For the text-containing cell, return its midpoint in (X, Y) coordinate format. 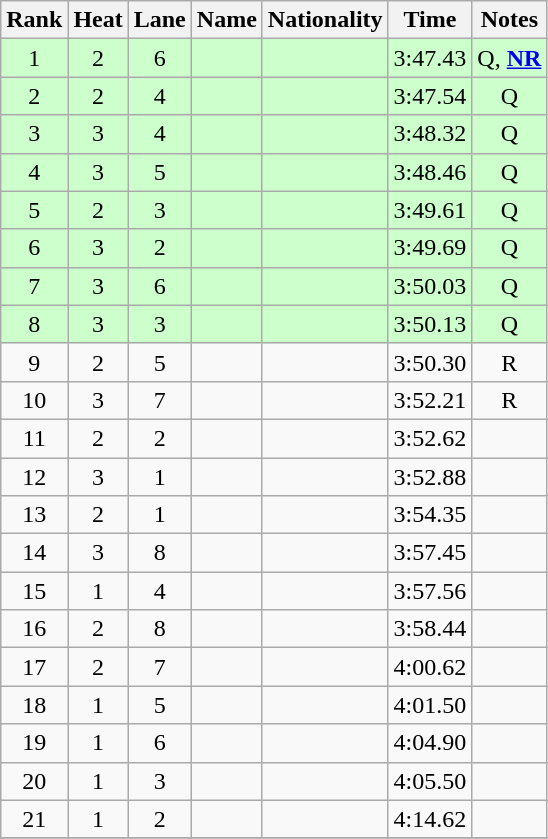
11 (34, 438)
3:57.56 (430, 591)
12 (34, 477)
Lane (160, 20)
3:58.44 (430, 629)
4:14.62 (430, 819)
3:49.61 (430, 210)
20 (34, 781)
3:57.45 (430, 553)
3:47.54 (430, 96)
3:47.43 (430, 58)
Rank (34, 20)
Time (430, 20)
15 (34, 591)
21 (34, 819)
3:52.62 (430, 438)
3:49.69 (430, 248)
9 (34, 362)
Heat (98, 20)
18 (34, 705)
Notes (510, 20)
4:04.90 (430, 743)
3:48.32 (430, 134)
3:52.88 (430, 477)
4:01.50 (430, 705)
3:54.35 (430, 515)
3:50.13 (430, 324)
10 (34, 400)
3:50.30 (430, 362)
13 (34, 515)
14 (34, 553)
Q, NR (510, 58)
19 (34, 743)
16 (34, 629)
3:48.46 (430, 172)
17 (34, 667)
3:52.21 (430, 400)
4:00.62 (430, 667)
3:50.03 (430, 286)
4:05.50 (430, 781)
Name (226, 20)
Nationality (325, 20)
